Output the [x, y] coordinate of the center of the cell containing the given text.  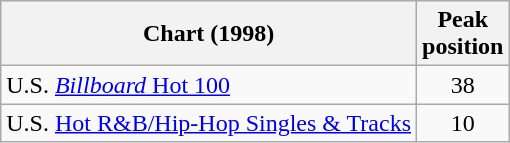
Chart (1998) [209, 34]
U.S. Hot R&B/Hip-Hop Singles & Tracks [209, 123]
10 [463, 123]
U.S. Billboard Hot 100 [209, 85]
Peakposition [463, 34]
38 [463, 85]
